Identify which cell holds the provided text, then report its (x, y) central coordinate. 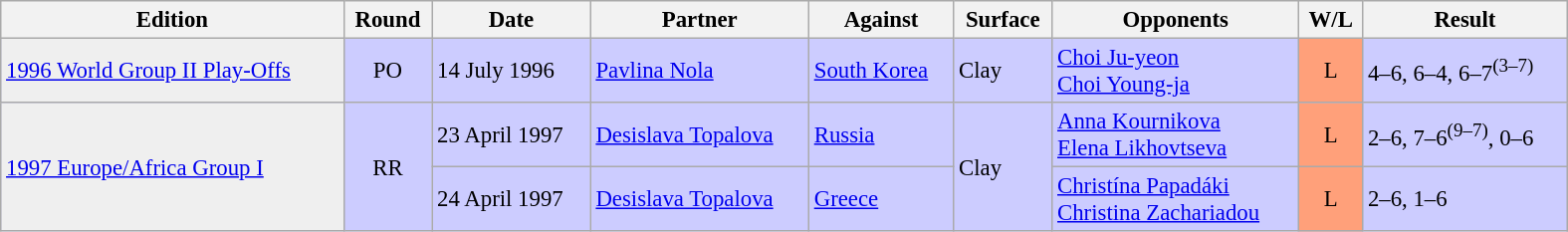
PO (388, 72)
Round (388, 20)
South Korea (880, 72)
Russia (880, 135)
Greece (880, 199)
Against (880, 20)
Anna Kournikova Elena Likhovtseva (1176, 135)
4–6, 6–4, 6–7(3–7) (1465, 72)
14 July 1996 (512, 72)
Opponents (1176, 20)
W/L (1331, 20)
2–6, 1–6 (1465, 199)
Date (512, 20)
Result (1465, 20)
RR (388, 167)
Edition (172, 20)
1996 World Group II Play-Offs (172, 72)
Surface (1004, 20)
Christína Papadáki Christina Zachariadou (1176, 199)
1997 Europe/Africa Group I (172, 167)
Pavlina Nola (699, 72)
Partner (699, 20)
23 April 1997 (512, 135)
2–6, 7–6(9–7), 0–6 (1465, 135)
24 April 1997 (512, 199)
Choi Ju-yeon Choi Young-ja (1176, 72)
